Search for the cell housing the specified text and yield its [X, Y] center coordinate. 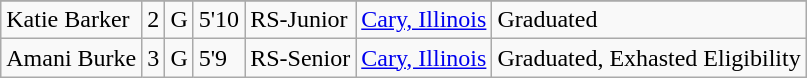
3 [154, 58]
2 [154, 20]
RS-Senior [300, 58]
Graduated [649, 20]
5'10 [218, 20]
Katie Barker [72, 20]
5'9 [218, 58]
Amani Burke [72, 58]
Graduated, Exhasted Eligibility [649, 58]
RS-Junior [300, 20]
